Extract the (X, Y) coordinate from the center of the cell holding the provided text.  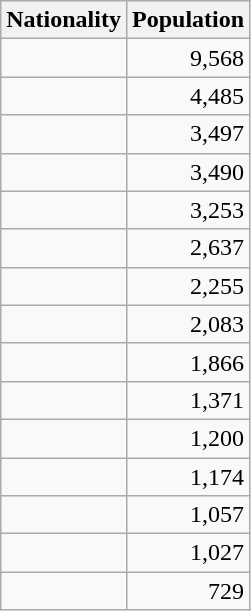
Nationality (64, 20)
Population (188, 20)
3,490 (188, 172)
3,497 (188, 134)
2,637 (188, 248)
1,200 (188, 438)
729 (188, 591)
3,253 (188, 210)
1,371 (188, 400)
2,083 (188, 324)
1,057 (188, 515)
9,568 (188, 58)
2,255 (188, 286)
1,866 (188, 362)
1,174 (188, 477)
4,485 (188, 96)
1,027 (188, 553)
